Output the (x, y) coordinate of the center of the cell containing the given text.  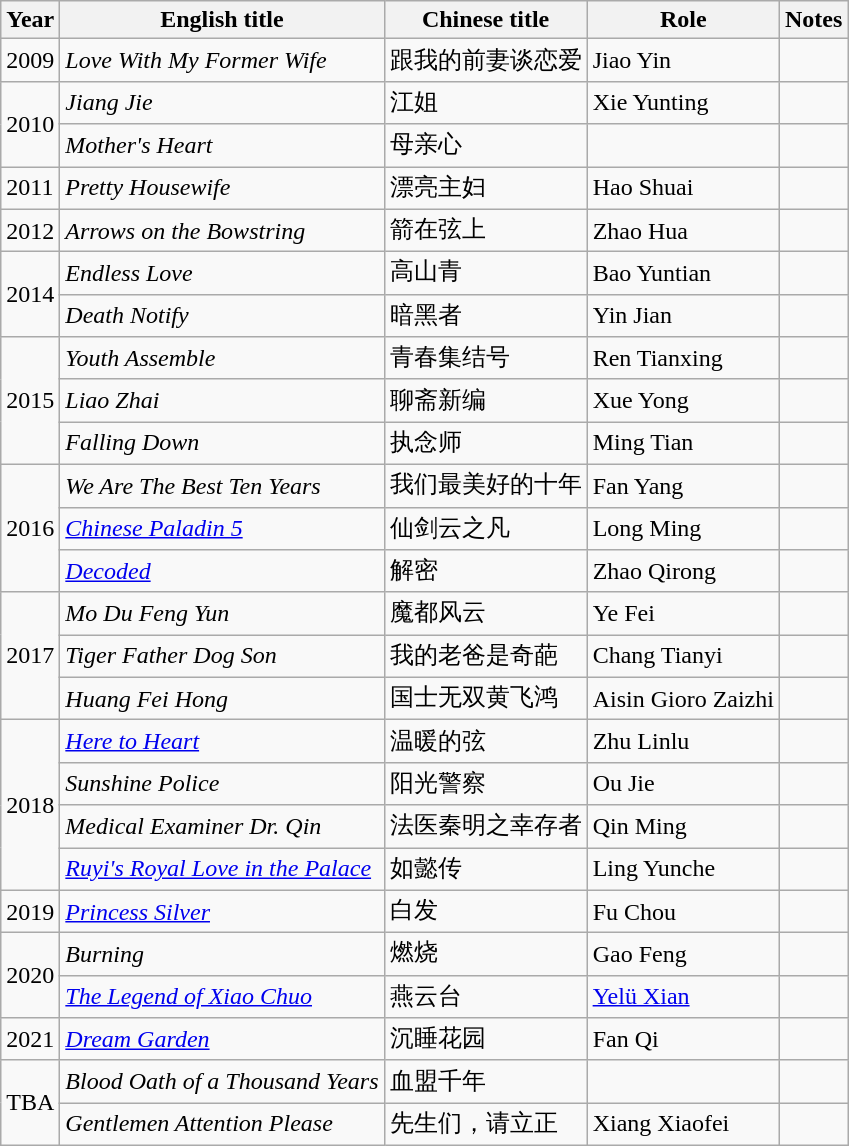
Death Notify (222, 316)
先生们，请立正 (486, 1124)
Chang Tianyi (683, 656)
Decoded (222, 572)
Zhu Linlu (683, 742)
We Are The Best Ten Years (222, 486)
2020 (30, 976)
Yin Jian (683, 316)
Yelü Xian (683, 996)
暗黑者 (486, 316)
Ruyi's Royal Love in the Palace (222, 870)
2009 (30, 60)
Bao Yuntian (683, 274)
Huang Fei Hong (222, 698)
Long Ming (683, 528)
Hao Shuai (683, 188)
燃烧 (486, 954)
仙剑云之凡 (486, 528)
2017 (30, 656)
Notes (813, 20)
如懿传 (486, 870)
TBA (30, 1102)
Burning (222, 954)
温暖的弦 (486, 742)
Medical Examiner Dr. Qin (222, 826)
Gentlemen Attention Please (222, 1124)
Xue Yong (683, 400)
Chinese Paladin 5 (222, 528)
白发 (486, 912)
Qin Ming (683, 826)
Youth Assemble (222, 358)
Mother's Heart (222, 146)
Dream Garden (222, 1040)
跟我的前妻谈恋爱 (486, 60)
阳光警察 (486, 784)
Love With My Former Wife (222, 60)
Pretty Housewife (222, 188)
2014 (30, 294)
血盟千年 (486, 1082)
2012 (30, 230)
Xiang Xiaofei (683, 1124)
沉睡花园 (486, 1040)
2015 (30, 401)
我的老爸是奇葩 (486, 656)
漂亮主妇 (486, 188)
我们最美好的十年 (486, 486)
母亲心 (486, 146)
Blood Oath of a Thousand Years (222, 1082)
2010 (30, 124)
国士无双黄飞鸿 (486, 698)
Tiger Father Dog Son (222, 656)
江姐 (486, 102)
2016 (30, 528)
燕云台 (486, 996)
Endless Love (222, 274)
Sunshine Police (222, 784)
法医秦明之幸存者 (486, 826)
聊斋新编 (486, 400)
Fan Qi (683, 1040)
执念师 (486, 444)
高山青 (486, 274)
2018 (30, 805)
Jiang Jie (222, 102)
Princess Silver (222, 912)
Ling Yunche (683, 870)
Ren Tianxing (683, 358)
Gao Feng (683, 954)
English title (222, 20)
Jiao Yin (683, 60)
Arrows on the Bowstring (222, 230)
Role (683, 20)
Ou Jie (683, 784)
魔都风云 (486, 614)
Xie Yunting (683, 102)
Ming Tian (683, 444)
2011 (30, 188)
Fan Yang (683, 486)
箭在弦上 (486, 230)
Year (30, 20)
The Legend of Xiao Chuo (222, 996)
Aisin Gioro Zaizhi (683, 698)
Falling Down (222, 444)
Zhao Qirong (683, 572)
Liao Zhai (222, 400)
Zhao Hua (683, 230)
2021 (30, 1040)
Chinese title (486, 20)
青春集结号 (486, 358)
Mo Du Feng Yun (222, 614)
2019 (30, 912)
Ye Fei (683, 614)
解密 (486, 572)
Fu Chou (683, 912)
Here to Heart (222, 742)
